Output the (x, y) coordinate of the center of the cell containing the given text.  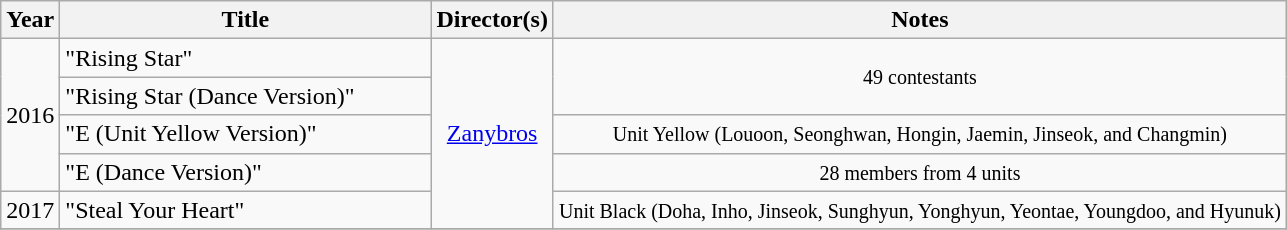
Unit Yellow (Louoon, Seonghwan, Hongin, Jaemin, Jinseok, and Changmin) (920, 134)
49 contestants (920, 77)
"E (Unit Yellow Version)" (246, 134)
28 members from 4 units (920, 172)
Notes (920, 20)
Year (30, 20)
Zanybros (492, 134)
"Steal Your Heart" (246, 210)
Title (246, 20)
2017 (30, 210)
Director(s) (492, 20)
"Rising Star" (246, 58)
"Rising Star (Dance Version)" (246, 96)
Unit Black (Doha, Inho, Jinseok, Sunghyun, Yonghyun, Yeontae, Youngdoo, and Hyunuk) (920, 210)
"E (Dance Version)" (246, 172)
2016 (30, 115)
